Output the [x, y] coordinate of the center of the cell containing the given text.  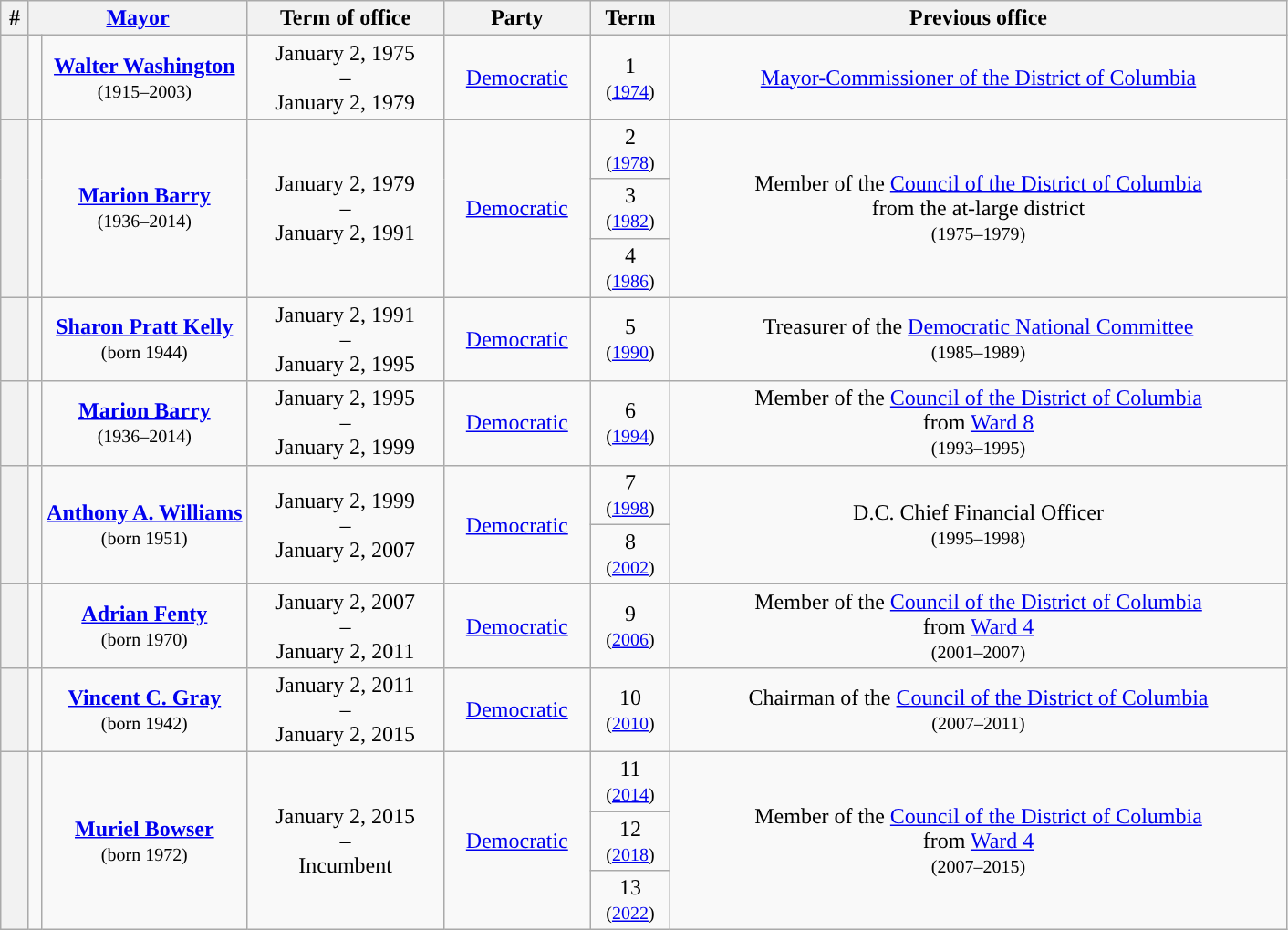
2(1978) [631, 150]
13(2022) [631, 901]
Vincent C. Gray(born 1942) [145, 709]
Member of the Council of the District of Columbiafrom Ward 4(2001–2007) [978, 625]
5(1990) [631, 339]
12(2018) [631, 841]
4(1986) [631, 268]
6(1994) [631, 423]
January 2, 1975–January 2, 1979 [345, 77]
Term of office [345, 18]
3(1982) [631, 208]
Mayor [138, 18]
January 2, 2007–January 2, 2011 [345, 625]
Chairman of the Council of the District of Columbia(2007–2011) [978, 709]
9(2006) [631, 625]
Treasurer of the Democratic National Committee(1985–1989) [978, 339]
January 2, 1999–January 2, 2007 [345, 524]
10(2010) [631, 709]
January 2, 1995–January 2, 1999 [345, 423]
11(2014) [631, 780]
7(1998) [631, 494]
Walter Washington(1915–2003) [145, 77]
January 2, 2011–January 2, 2015 [345, 709]
Member of the Council of the District of Columbiafrom Ward 8(1993–1995) [978, 423]
D.C. Chief Financial Officer(1995–1998) [978, 524]
Mayor-Commissioner of the District of Columbia [978, 77]
Previous office [978, 18]
Muriel Bowser(born 1972) [145, 841]
Adrian Fenty(born 1970) [145, 625]
# [15, 18]
Member of the Council of the District of Columbiafrom the at-large district(1975–1979) [978, 208]
8(2002) [631, 554]
January 2, 1979–January 2, 1991 [345, 208]
Anthony A. Williams(born 1951) [145, 524]
Party [516, 18]
January 2, 1991–January 2, 1995 [345, 339]
Member of the Council of the District of Columbiafrom Ward 4(2007–2015) [978, 841]
Term [631, 18]
Sharon Pratt Kelly(born 1944) [145, 339]
1(1974) [631, 77]
January 2, 2015–Incumbent [345, 841]
